Detect which cell encompasses the target text, then output its (x, y) center coordinate. 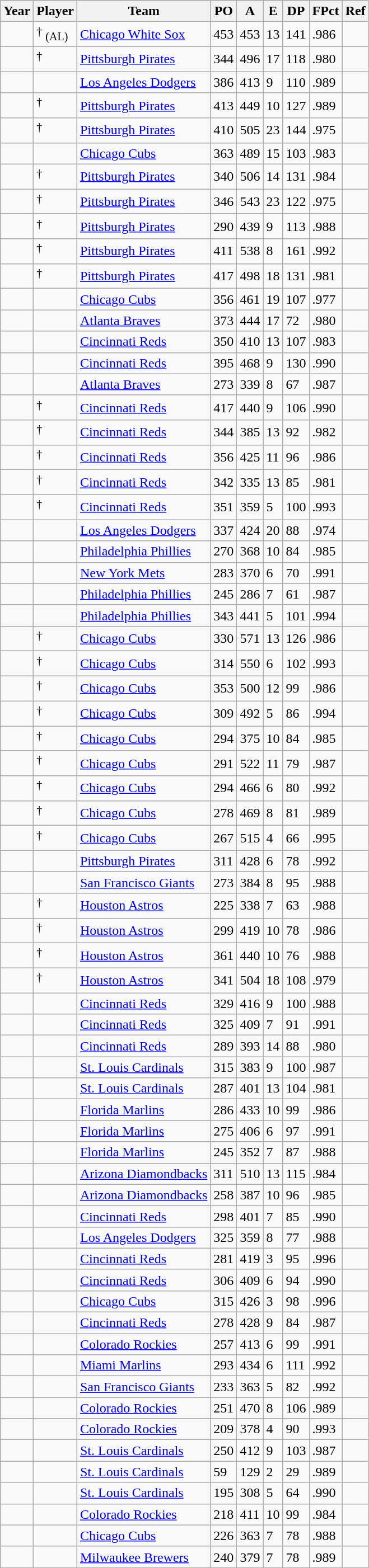
489 (250, 153)
64 (296, 1493)
108 (296, 980)
470 (250, 1408)
425 (250, 458)
104 (296, 1089)
469 (250, 813)
118 (296, 59)
515 (250, 838)
98 (296, 1302)
122 (296, 201)
20 (273, 530)
468 (250, 363)
195 (224, 1493)
† (AL) (55, 35)
80 (296, 789)
233 (224, 1387)
29 (296, 1472)
386 (224, 82)
498 (250, 276)
383 (250, 1067)
289 (224, 1046)
111 (296, 1365)
510 (250, 1174)
287 (224, 1089)
DP (296, 11)
97 (296, 1131)
92 (296, 433)
395 (224, 363)
Milwaukee Brewers (143, 1557)
Chicago White Sox (143, 35)
81 (296, 813)
496 (250, 59)
126 (296, 639)
PO (224, 11)
Miami Marlins (143, 1365)
370 (250, 573)
543 (250, 201)
94 (296, 1280)
82 (296, 1387)
101 (296, 615)
63 (296, 905)
449 (250, 105)
129 (250, 1472)
340 (224, 177)
.977 (326, 299)
341 (224, 980)
504 (250, 980)
.974 (326, 530)
87 (296, 1152)
275 (224, 1131)
466 (250, 789)
384 (250, 882)
416 (250, 1004)
351 (224, 507)
339 (250, 384)
406 (250, 1131)
335 (250, 482)
393 (250, 1046)
141 (296, 35)
433 (250, 1110)
209 (224, 1429)
306 (224, 1280)
387 (250, 1195)
361 (224, 955)
267 (224, 838)
505 (250, 131)
412 (250, 1451)
67 (296, 384)
2 (273, 1472)
New York Mets (143, 573)
113 (296, 226)
368 (250, 552)
329 (224, 1004)
379 (250, 1557)
79 (296, 763)
373 (224, 321)
350 (224, 342)
66 (296, 838)
337 (224, 530)
441 (250, 615)
257 (224, 1344)
161 (296, 252)
424 (250, 530)
375 (250, 738)
90 (296, 1429)
226 (224, 1536)
522 (250, 763)
E (273, 11)
61 (296, 594)
72 (296, 321)
225 (224, 905)
338 (250, 905)
293 (224, 1365)
77 (296, 1237)
Team (143, 11)
250 (224, 1451)
378 (250, 1429)
342 (224, 482)
309 (224, 714)
291 (224, 763)
308 (250, 1493)
59 (224, 1472)
86 (296, 714)
500 (250, 688)
70 (296, 573)
538 (250, 252)
330 (224, 639)
218 (224, 1514)
461 (250, 299)
127 (296, 105)
299 (224, 931)
.979 (326, 980)
.982 (326, 433)
76 (296, 955)
Player (55, 11)
385 (250, 433)
434 (250, 1365)
352 (250, 1152)
439 (250, 226)
15 (273, 153)
130 (296, 363)
426 (250, 1302)
346 (224, 201)
240 (224, 1557)
343 (224, 615)
144 (296, 131)
290 (224, 226)
353 (224, 688)
A (250, 11)
Year (17, 11)
12 (273, 688)
283 (224, 573)
258 (224, 1195)
102 (296, 663)
298 (224, 1216)
115 (296, 1174)
281 (224, 1259)
91 (296, 1025)
492 (250, 714)
FPct (326, 11)
270 (224, 552)
110 (296, 82)
19 (273, 299)
Ref (355, 11)
444 (250, 321)
.995 (326, 838)
571 (250, 639)
506 (250, 177)
251 (224, 1408)
314 (224, 663)
550 (250, 663)
